For the text-containing cell, return its midpoint in [X, Y] coordinate format. 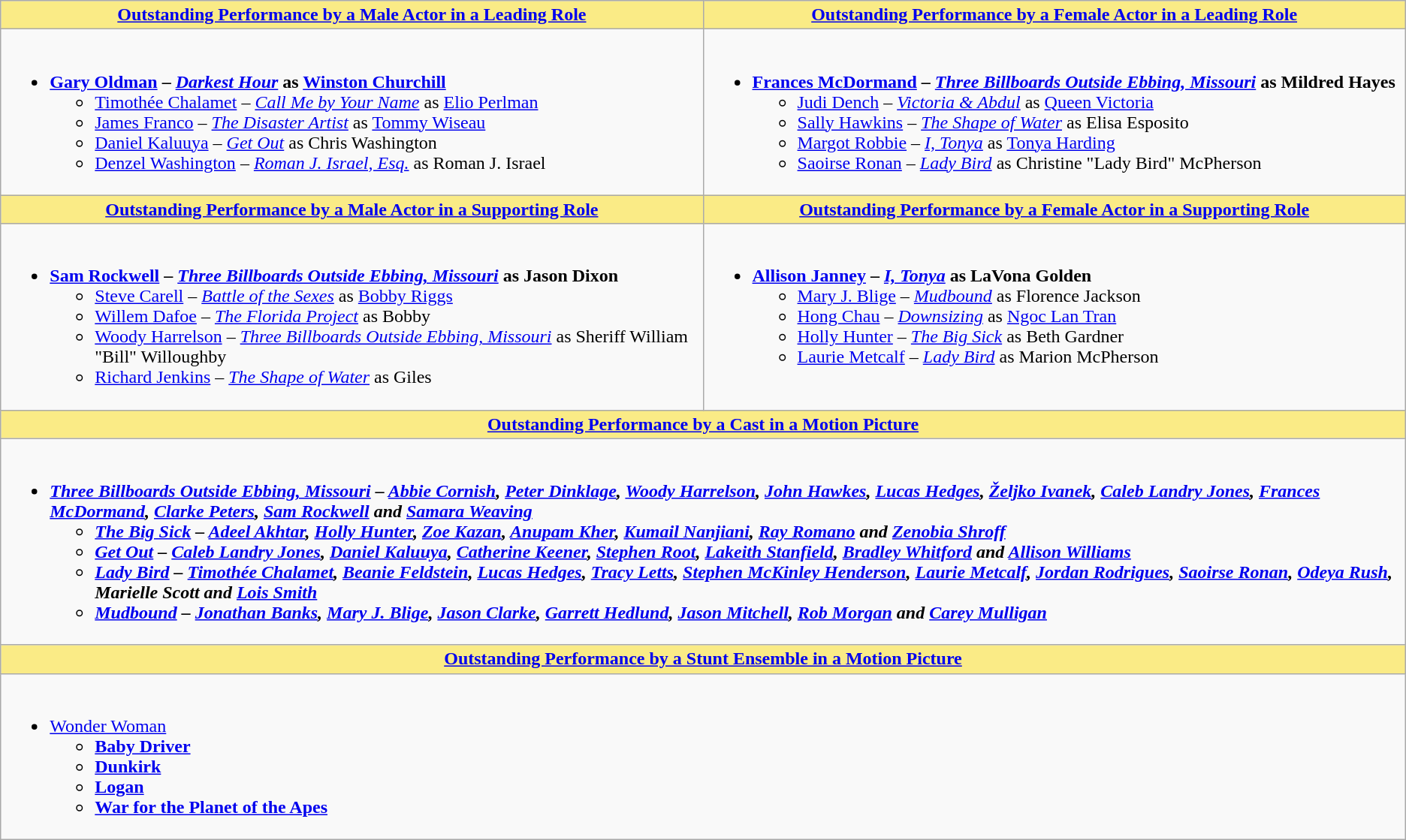
Outstanding Performance by a Female Actor in a Leading Role [1054, 15]
Outstanding Performance by a Male Actor in a Supporting Role [351, 209]
Outstanding Performance by a Male Actor in a Leading Role [351, 15]
Wonder WomanBaby DriverDunkirkLoganWar for the Planet of the Apes [703, 757]
Outstanding Performance by a Cast in a Motion Picture [703, 424]
Outstanding Performance by a Stunt Ensemble in a Motion Picture [703, 659]
Outstanding Performance by a Female Actor in a Supporting Role [1054, 209]
